Return the (x, y) coordinate for the center point of the cell that contains the specified text.  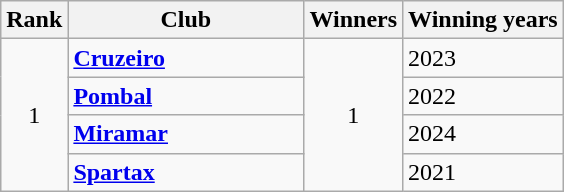
Spartax (186, 172)
Winners (354, 20)
2021 (484, 172)
Cruzeiro (186, 58)
Winning years (484, 20)
Rank (34, 20)
Club (186, 20)
2022 (484, 96)
Pombal (186, 96)
2024 (484, 134)
2023 (484, 58)
Miramar (186, 134)
